Find where the given text appears and provide that cell's center as (X, Y) coordinate. 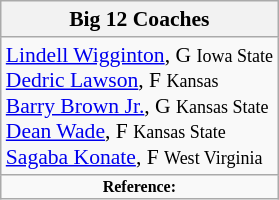
Reference: (140, 186)
Big 12 Coaches (140, 19)
Lindell Wigginton, G Iowa StateDedric Lawson, F KansasBarry Brown Jr., G Kansas StateDean Wade, F Kansas StateSagaba Konate, F West Virginia (140, 106)
